Determine the (x, y) coordinate at the center of the cell enclosing the given text.  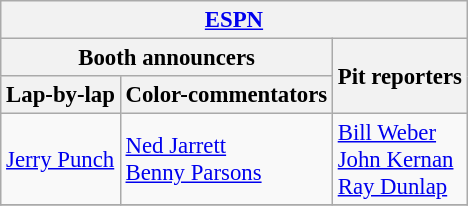
Jerry Punch (60, 160)
Color-commentators (226, 95)
Booth announcers (167, 58)
Bill Weber John Kernan Ray Dunlap (400, 160)
Ned Jarrett Benny Parsons (226, 160)
Pit reporters (400, 76)
Lap-by-lap (60, 95)
ESPN (234, 20)
